Identify which cell holds the provided text, then report its [x, y] central coordinate. 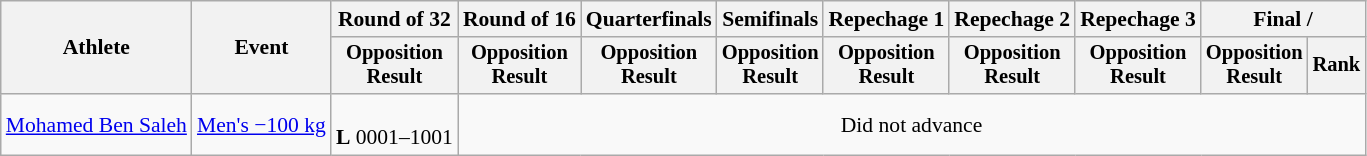
L 0001–1001 [394, 124]
Rank [1337, 66]
Quarterfinals [649, 19]
Event [262, 48]
Mohamed Ben Saleh [96, 124]
Repechage 3 [1138, 19]
Round of 32 [394, 19]
Repechage 1 [886, 19]
Did not advance [912, 124]
Final / [1283, 19]
Athlete [96, 48]
Men's −100 kg [262, 124]
Semifinals [770, 19]
Round of 16 [520, 19]
Repechage 2 [1012, 19]
